Search for the cell housing the specified text and yield its (x, y) center coordinate. 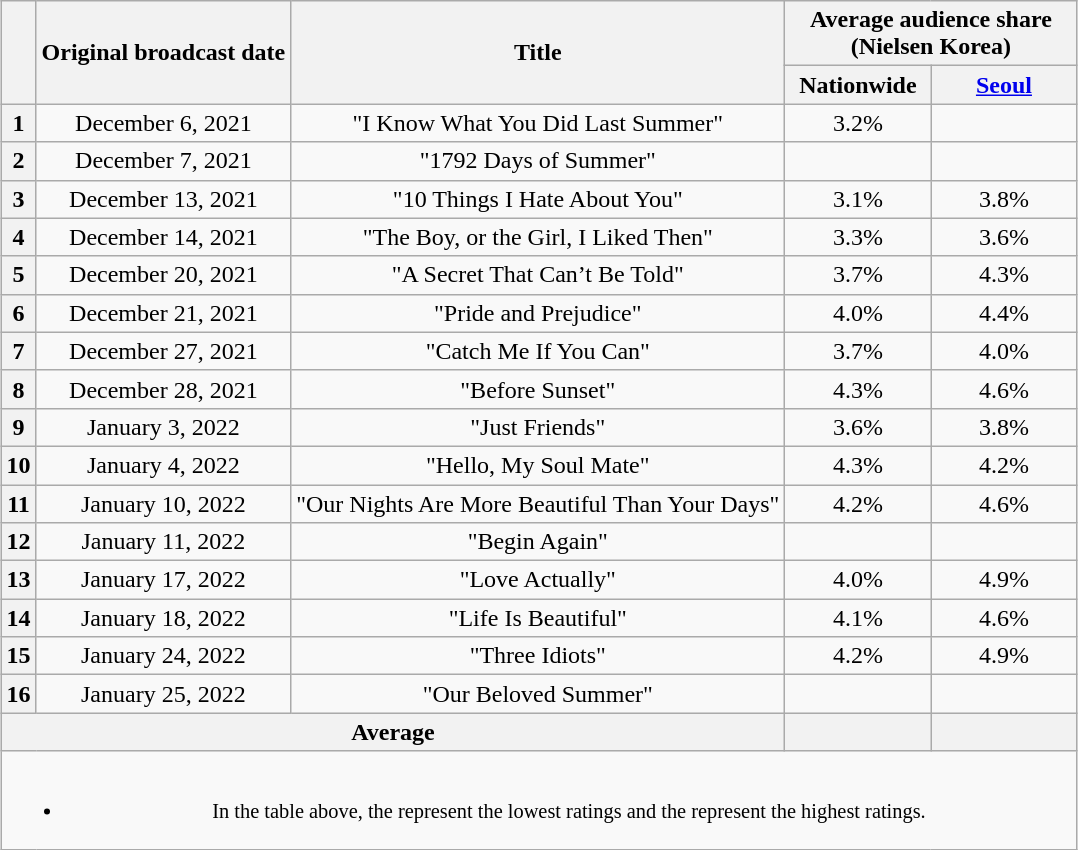
"Catch Me If You Can" (538, 351)
1 (18, 123)
January 10, 2022 (164, 503)
8 (18, 389)
In the table above, the represent the lowest ratings and the represent the highest ratings. (539, 800)
9 (18, 427)
"Just Friends" (538, 427)
December 20, 2021 (164, 275)
"Life Is Beautiful" (538, 618)
December 14, 2021 (164, 237)
3.1% (858, 199)
"Pride and Prejudice" (538, 313)
"10 Things I Hate About You" (538, 199)
January 17, 2022 (164, 580)
10 (18, 465)
January 25, 2022 (164, 694)
3.2% (858, 123)
11 (18, 503)
December 28, 2021 (164, 389)
Average (393, 732)
Original broadcast date (164, 52)
6 (18, 313)
4 (18, 237)
Nationwide (858, 85)
December 21, 2021 (164, 313)
December 27, 2021 (164, 351)
13 (18, 580)
15 (18, 656)
"I Know What You Did Last Summer" (538, 123)
Seoul (1004, 85)
12 (18, 542)
Title (538, 52)
"Three Idiots" (538, 656)
14 (18, 618)
"Our Beloved Summer" (538, 694)
"A Secret That Can’t Be Told" (538, 275)
December 6, 2021 (164, 123)
4.1% (858, 618)
"The Boy, or the Girl, I Liked Then" (538, 237)
December 7, 2021 (164, 161)
January 4, 2022 (164, 465)
"Love Actually" (538, 580)
January 11, 2022 (164, 542)
4.4% (1004, 313)
"Before Sunset" (538, 389)
3 (18, 199)
January 3, 2022 (164, 427)
5 (18, 275)
2 (18, 161)
3.3% (858, 237)
16 (18, 694)
"Begin Again" (538, 542)
"Hello, My Soul Mate" (538, 465)
"1792 Days of Summer" (538, 161)
Average audience share(Nielsen Korea) (931, 34)
January 24, 2022 (164, 656)
"Our Nights Are More Beautiful Than Your Days" (538, 503)
December 13, 2021 (164, 199)
7 (18, 351)
January 18, 2022 (164, 618)
